For the text-containing cell, return its midpoint in [X, Y] coordinate format. 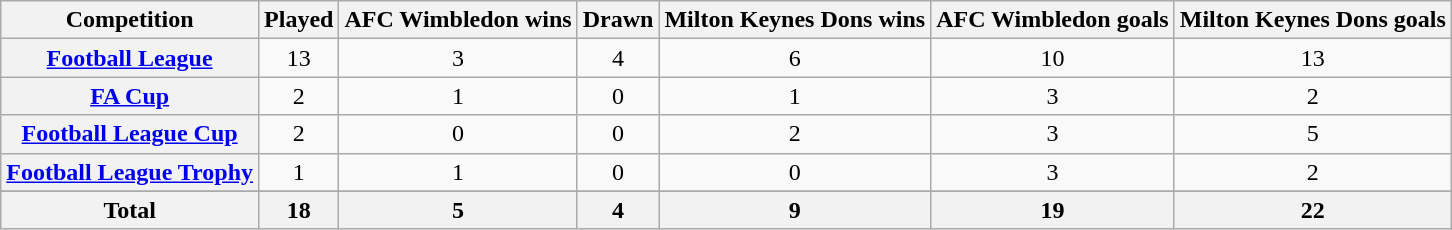
Total [130, 210]
Drawn [618, 20]
FA Cup [130, 96]
Milton Keynes Dons goals [1312, 20]
Football League [130, 58]
19 [1053, 210]
6 [795, 58]
Played [299, 20]
AFC Wimbledon goals [1053, 20]
9 [795, 210]
Football League Cup [130, 134]
AFC Wimbledon wins [458, 20]
18 [299, 210]
Football League Trophy [130, 172]
Milton Keynes Dons wins [795, 20]
22 [1312, 210]
Competition [130, 20]
10 [1053, 58]
